Return (x, y) of the center of cell containing provided text 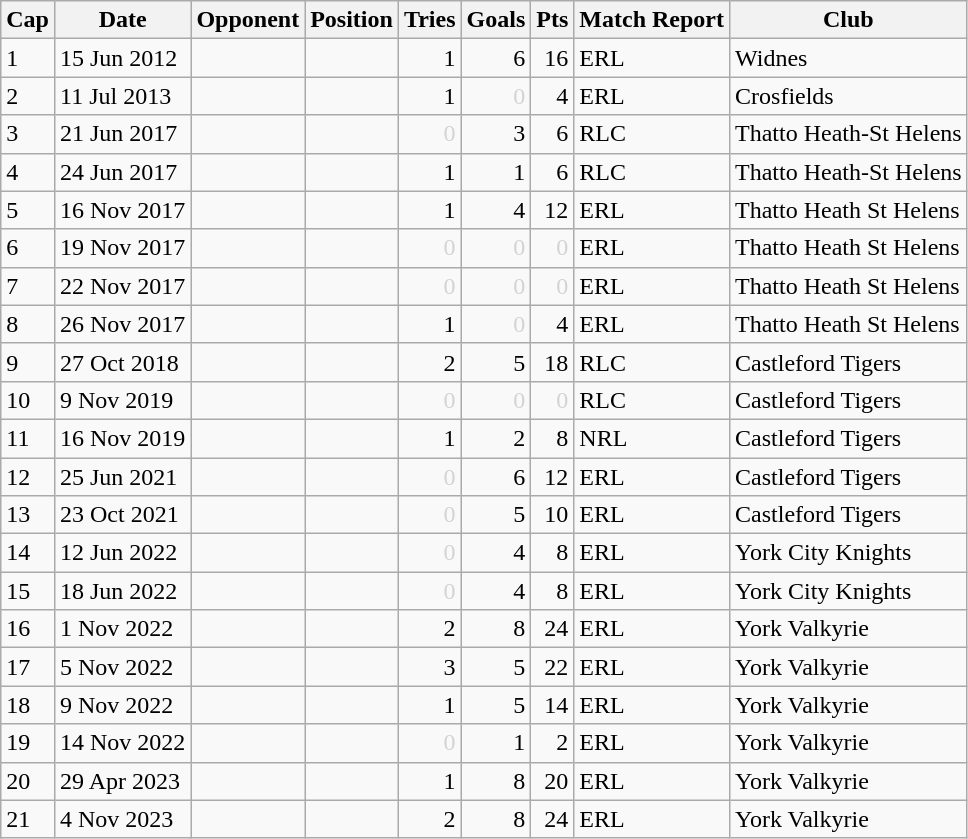
21 (28, 819)
4 Nov 2023 (122, 819)
27 Oct 2018 (122, 362)
13 (28, 515)
5 Nov 2022 (122, 667)
Date (122, 20)
Club (849, 20)
NRL (652, 438)
9 Nov 2022 (122, 705)
Tries (430, 20)
23 Oct 2021 (122, 515)
Goals (496, 20)
16 Nov 2017 (122, 210)
Opponent (248, 20)
Position (352, 20)
21 Jun 2017 (122, 134)
7 (28, 286)
Widnes (849, 58)
1 Nov 2022 (122, 629)
17 (28, 667)
15 (28, 591)
25 Jun 2021 (122, 477)
18 Jun 2022 (122, 591)
26 Nov 2017 (122, 324)
Match Report (652, 20)
Cap (28, 20)
29 Apr 2023 (122, 781)
22 Nov 2017 (122, 286)
15 Jun 2012 (122, 58)
9 (28, 362)
11 Jul 2013 (122, 96)
Crosfields (849, 96)
14 Nov 2022 (122, 743)
9 Nov 2019 (122, 400)
19 (28, 743)
19 Nov 2017 (122, 248)
16 Nov 2019 (122, 438)
11 (28, 438)
12 Jun 2022 (122, 553)
Pts (552, 20)
24 Jun 2017 (122, 172)
22 (552, 667)
